Output the [x, y] coordinate of the center of the cell containing the given text.  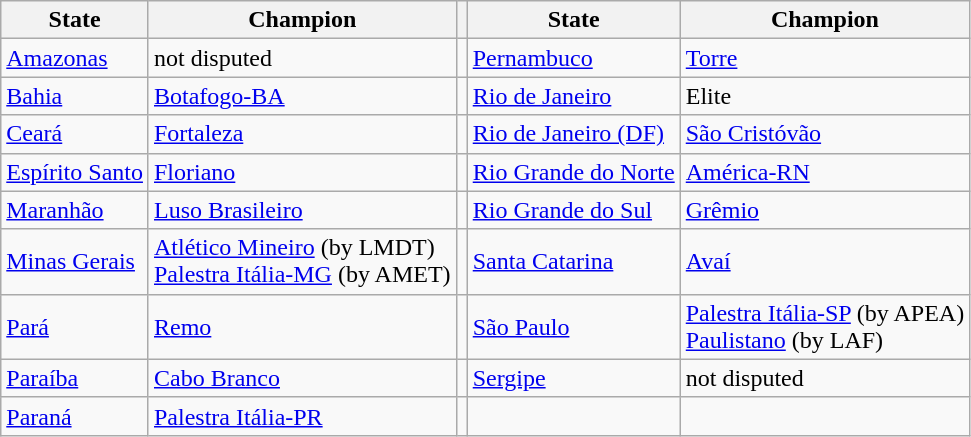
Pará [75, 326]
Elite [824, 96]
Botafogo-BA [302, 96]
Avaí [824, 262]
Espírito Santo [75, 172]
Sergipe [574, 378]
Pernambuco [574, 58]
Fortaleza [302, 134]
Minas Gerais [75, 262]
Amazonas [75, 58]
Luso Brasileiro [302, 210]
Bahia [75, 96]
Ceará [75, 134]
Floriano [302, 172]
São Paulo [574, 326]
Paraíba [75, 378]
Cabo Branco [302, 378]
Palestra Itália-SP (by APEA)Paulistano (by LAF) [824, 326]
América-RN [824, 172]
Rio de Janeiro (DF) [574, 134]
São Cristóvão [824, 134]
Remo [302, 326]
Torre [824, 58]
Rio Grande do Sul [574, 210]
Atlético Mineiro (by LMDT) Palestra Itália-MG (by AMET) [302, 262]
Santa Catarina [574, 262]
Rio de Janeiro [574, 96]
Paraná [75, 416]
Maranhão [75, 210]
Palestra Itália-PR [302, 416]
Rio Grande do Norte [574, 172]
Grêmio [824, 210]
